Determine the (X, Y) coordinate at the center of the cell enclosing the given text.  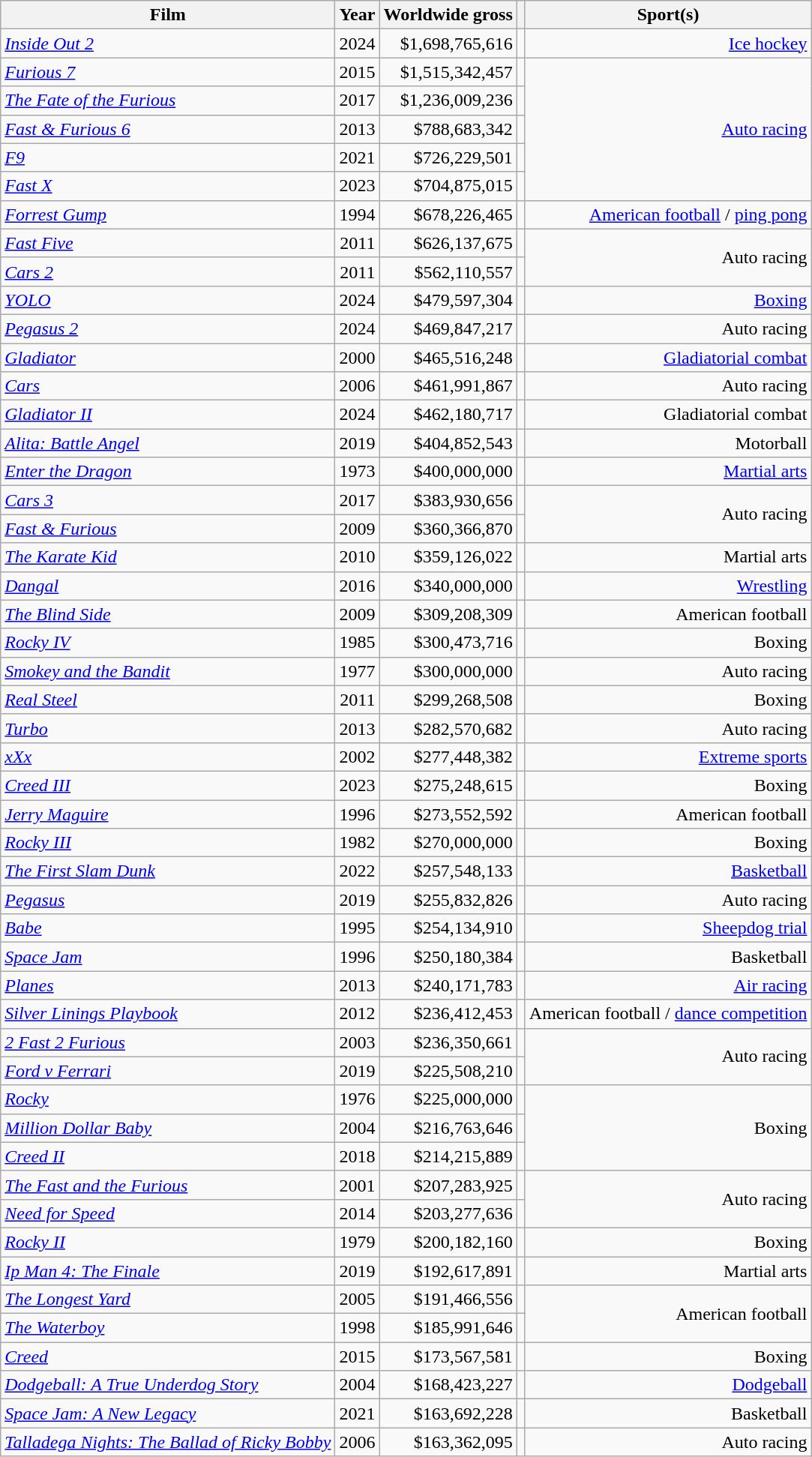
Rocky II (168, 1242)
Silver Linings Playbook (168, 1014)
Gladiator II (168, 415)
1973 (357, 472)
Creed III (168, 785)
2014 (357, 1213)
Creed II (168, 1156)
$225,508,210 (448, 1071)
Rocky (168, 1099)
$225,000,000 (448, 1099)
F9 (168, 157)
Real Steel (168, 700)
Jerry Maguire (168, 814)
$562,110,557 (448, 271)
Pegasus (168, 900)
$257,548,133 (448, 871)
The Fast and the Furious (168, 1185)
$163,362,095 (448, 1442)
$240,171,783 (448, 985)
Film (168, 15)
Dangal (168, 586)
Wrestling (668, 586)
$340,000,000 (448, 586)
Fast Five (168, 243)
$185,991,646 (448, 1328)
Million Dollar Baby (168, 1128)
$300,000,000 (448, 671)
Planes (168, 985)
2000 (357, 358)
$282,570,682 (448, 728)
1977 (357, 671)
$273,552,592 (448, 814)
xXx (168, 757)
American football / dance competition (668, 1014)
$277,448,382 (448, 757)
$465,516,248 (448, 358)
$678,226,465 (448, 214)
Year (357, 15)
Rocky III (168, 843)
$203,277,636 (448, 1213)
$299,268,508 (448, 700)
Inside Out 2 (168, 43)
Dodgeball (668, 1385)
Forrest Gump (168, 214)
2005 (357, 1300)
Turbo (168, 728)
1976 (357, 1099)
2012 (357, 1014)
Extreme sports (668, 757)
$270,000,000 (448, 843)
$163,692,228 (448, 1414)
The Blind Side (168, 614)
1995 (357, 928)
Smokey and the Bandit (168, 671)
$216,763,646 (448, 1128)
Pegasus 2 (168, 328)
$462,180,717 (448, 415)
$359,126,022 (448, 557)
Furious 7 (168, 72)
$255,832,826 (448, 900)
$479,597,304 (448, 300)
$254,134,910 (448, 928)
1979 (357, 1242)
$1,236,009,236 (448, 100)
$275,248,615 (448, 785)
2002 (357, 757)
The Karate Kid (168, 557)
The Waterboy (168, 1328)
$214,215,889 (448, 1156)
$207,283,925 (448, 1185)
Cars (168, 386)
Alita: Battle Angel (168, 443)
$461,991,867 (448, 386)
Space Jam: A New Legacy (168, 1414)
$200,182,160 (448, 1242)
Motorball (668, 443)
Air racing (668, 985)
Ice hockey (668, 43)
Need for Speed (168, 1213)
Babe (168, 928)
$1,698,765,616 (448, 43)
$726,229,501 (448, 157)
The First Slam Dunk (168, 871)
1982 (357, 843)
$469,847,217 (448, 328)
Ford v Ferrari (168, 1071)
$173,567,581 (448, 1357)
Creed (168, 1357)
Cars 3 (168, 500)
Sport(s) (668, 15)
$1,515,342,457 (448, 72)
Space Jam (168, 957)
$300,473,716 (448, 643)
$192,617,891 (448, 1271)
2001 (357, 1185)
American football / ping pong (668, 214)
Sheepdog trial (668, 928)
$383,930,656 (448, 500)
Dodgeball: A True Underdog Story (168, 1385)
Ip Man 4: The Finale (168, 1271)
Fast X (168, 186)
Cars 2 (168, 271)
$360,366,870 (448, 529)
Fast & Furious (168, 529)
$704,875,015 (448, 186)
$191,466,556 (448, 1300)
$250,180,384 (448, 957)
$168,423,227 (448, 1385)
Talladega Nights: The Ballad of Ricky Bobby (168, 1442)
2 Fast 2 Furious (168, 1042)
$404,852,543 (448, 443)
Enter the Dragon (168, 472)
Fast & Furious 6 (168, 129)
Rocky IV (168, 643)
2010 (357, 557)
1985 (357, 643)
The Longest Yard (168, 1300)
Worldwide gross (448, 15)
$788,683,342 (448, 129)
$309,208,309 (448, 614)
1998 (357, 1328)
The Fate of the Furious (168, 100)
YOLO (168, 300)
2022 (357, 871)
$236,350,661 (448, 1042)
2003 (357, 1042)
Gladiator (168, 358)
$626,137,675 (448, 243)
$400,000,000 (448, 472)
$236,412,453 (448, 1014)
1994 (357, 214)
2016 (357, 586)
2018 (357, 1156)
